Identify which cell holds the provided text, then report its (x, y) central coordinate. 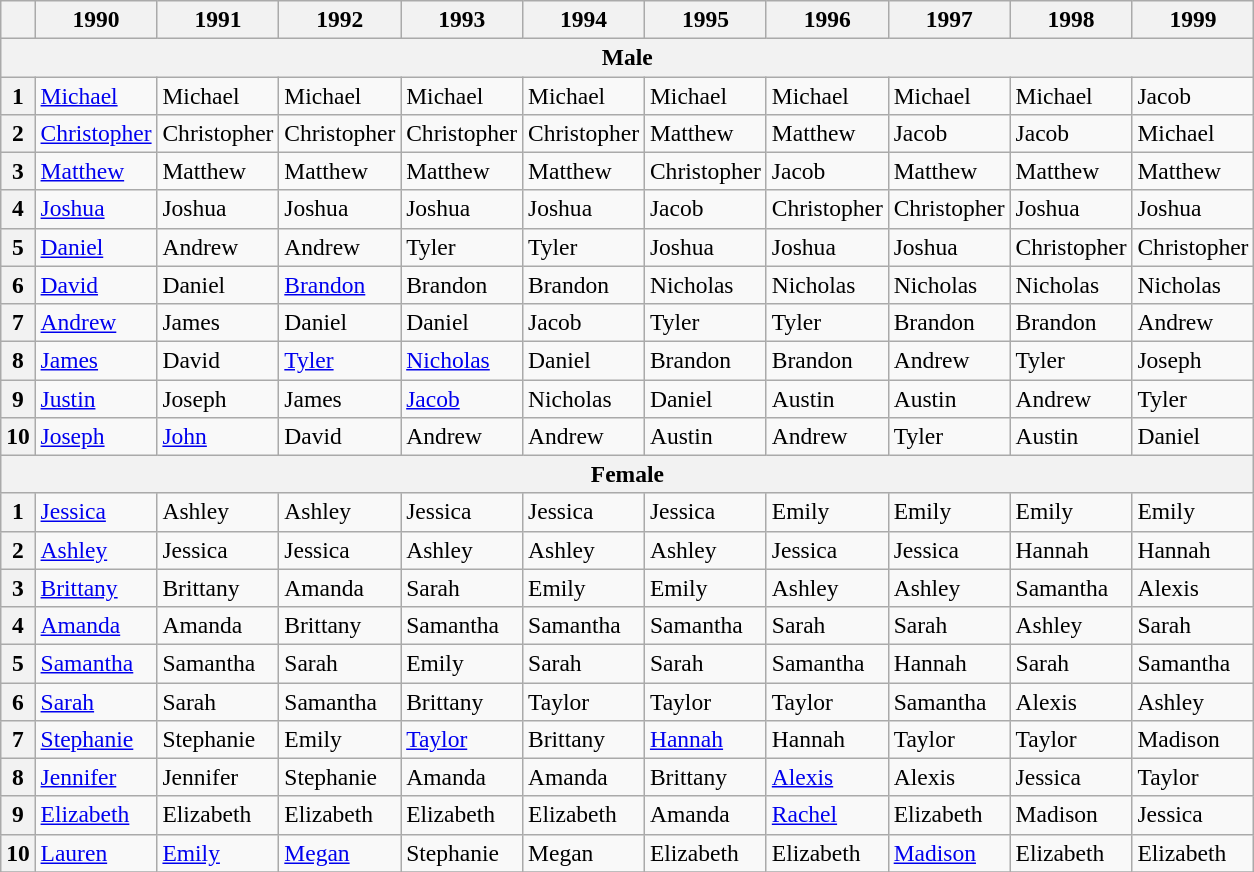
1998 (1071, 19)
John (218, 436)
1994 (584, 19)
Female (628, 474)
1997 (949, 19)
Male (628, 57)
1999 (1193, 19)
Justin (96, 398)
1992 (340, 19)
Lauren (96, 853)
1991 (218, 19)
1996 (827, 19)
Rachel (827, 815)
1993 (462, 19)
1990 (96, 19)
1995 (706, 19)
